Search for the cell housing the specified text and yield its (x, y) center coordinate. 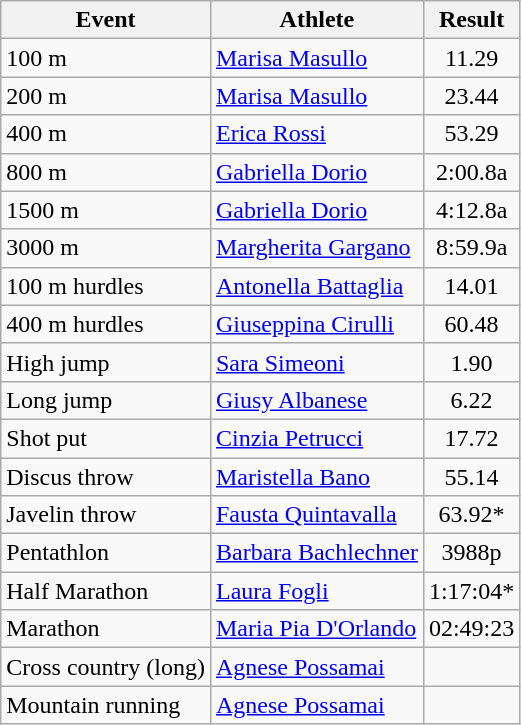
55.14 (471, 477)
Discus throw (106, 477)
Marathon (106, 629)
Laura Fogli (316, 591)
14.01 (471, 286)
17.72 (471, 438)
100 m (106, 58)
100 m hurdles (106, 286)
Long jump (106, 400)
Half Marathon (106, 591)
63.92* (471, 515)
Event (106, 20)
3000 m (106, 248)
200 m (106, 96)
2:00.8a (471, 172)
Giuseppina Cirulli (316, 324)
8:59.9a (471, 248)
Fausta Quintavalla (316, 515)
Shot put (106, 438)
400 m (106, 134)
Pentathlon (106, 553)
Javelin throw (106, 515)
Margherita Gargano (316, 248)
1:17:04* (471, 591)
11.29 (471, 58)
Erica Rossi (316, 134)
Result (471, 20)
02:49:23 (471, 629)
Maristella Bano (316, 477)
Mountain running (106, 705)
4:12.8a (471, 210)
Antonella Battaglia (316, 286)
400 m hurdles (106, 324)
Cross country (long) (106, 667)
800 m (106, 172)
Barbara Bachlechner (316, 553)
23.44 (471, 96)
Cinzia Petrucci (316, 438)
High jump (106, 362)
Sara Simeoni (316, 362)
Athlete (316, 20)
6.22 (471, 400)
60.48 (471, 324)
53.29 (471, 134)
Giusy Albanese (316, 400)
Maria Pia D'Orlando (316, 629)
1.90 (471, 362)
1500 m (106, 210)
3988p (471, 553)
